Search for the cell housing the specified text and yield its (x, y) center coordinate. 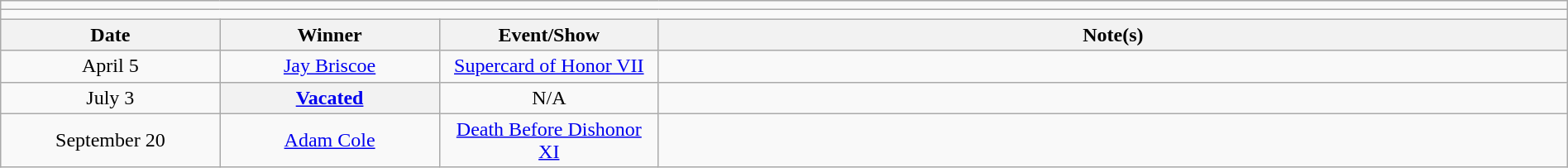
Jay Briscoe (329, 66)
Death Before Dishonor XI (549, 141)
July 3 (111, 98)
Event/Show (549, 35)
September 20 (111, 141)
N/A (549, 98)
Vacated (329, 98)
April 5 (111, 66)
Note(s) (1113, 35)
Supercard of Honor VII (549, 66)
Date (111, 35)
Adam Cole (329, 141)
Winner (329, 35)
